Search for the cell housing the specified text and yield its (X, Y) center coordinate. 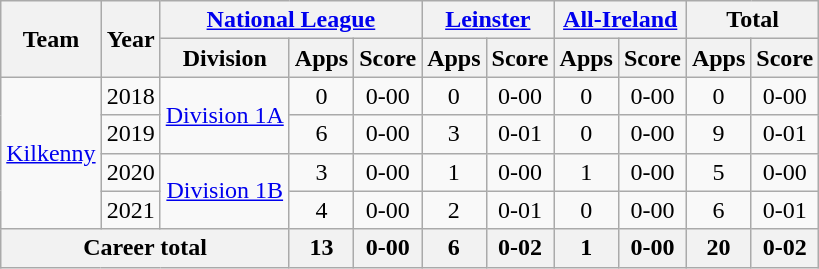
National League (290, 20)
All-Ireland (620, 20)
Career total (146, 248)
2021 (130, 210)
Division (224, 58)
13 (321, 248)
Division 1A (224, 115)
Total (752, 20)
Leinster (488, 20)
2020 (130, 172)
5 (718, 172)
Year (130, 39)
2018 (130, 96)
Division 1B (224, 191)
Team (51, 39)
2019 (130, 134)
20 (718, 248)
9 (718, 134)
Kilkenny (51, 153)
2 (454, 210)
4 (321, 210)
